Locate the cell with the specified text and output its [X, Y] center coordinate. 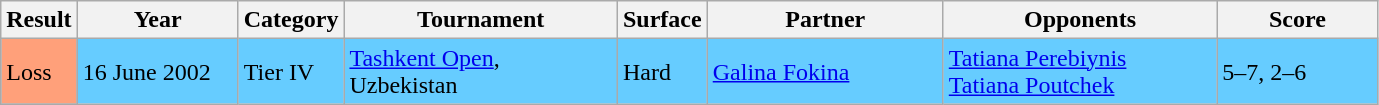
Tier IV [291, 72]
Score [1298, 20]
Partner [825, 20]
Hard [662, 72]
Galina Fokina [825, 72]
Opponents [1080, 20]
Loss [39, 72]
Year [158, 20]
16 June 2002 [158, 72]
Surface [662, 20]
Result [39, 20]
Tournament [481, 20]
Tatiana Perebiynis Tatiana Poutchek [1080, 72]
5–7, 2–6 [1298, 72]
Tashkent Open, Uzbekistan [481, 72]
Category [291, 20]
